Scan for the cell matching the given text and deliver its (X, Y) coordinate at center. 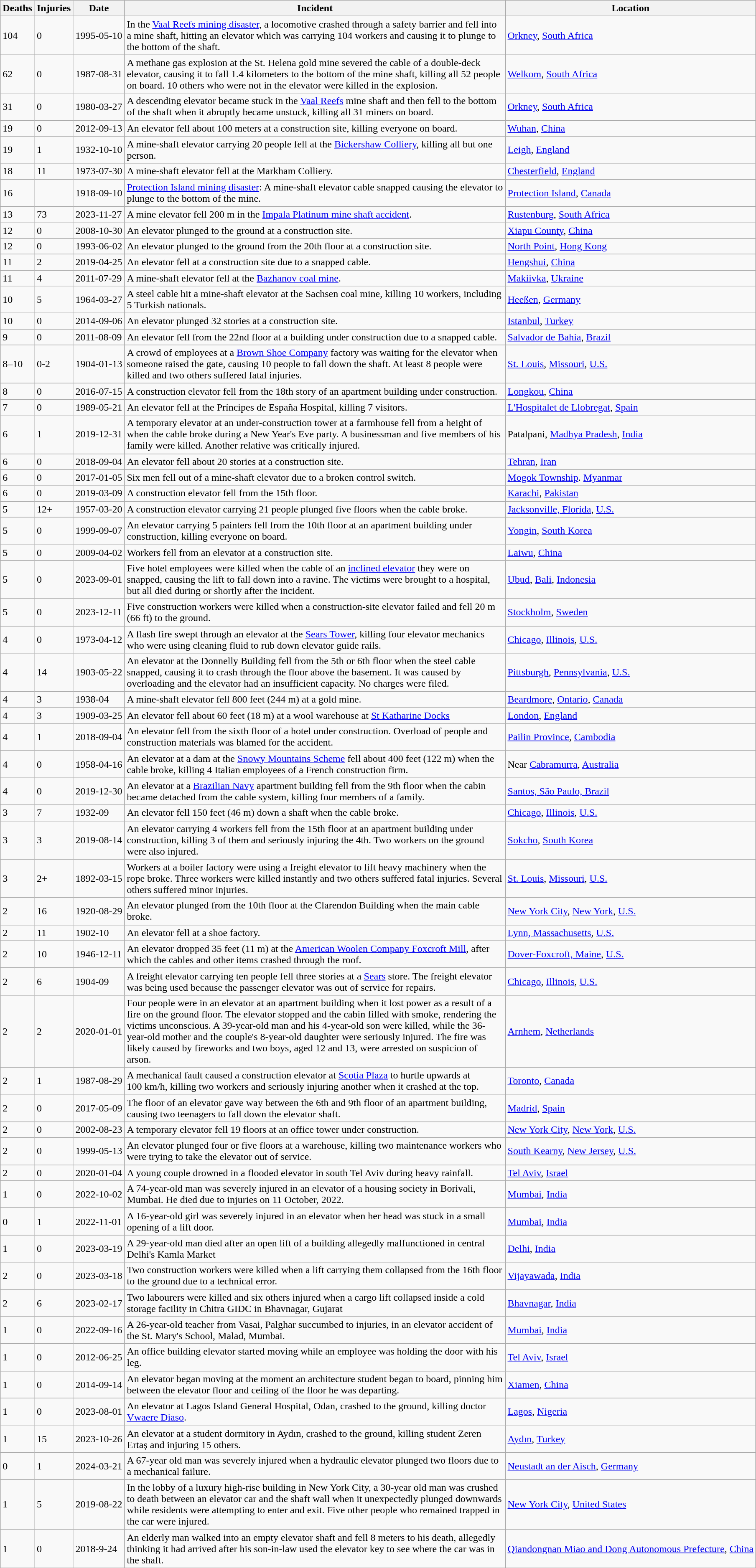
An elevator fell from the sixth floor of a hotel under construction. Overload of people and construction materials was blamed for the accident. (315, 737)
2017-05-09 (99, 1108)
A steel cable hit a mine-shaft elevator at the Sachsen coal mine, killing 10 workers, including 5 Turkish nationals. (315, 300)
Welkom, South Africa (631, 74)
Date (99, 8)
2019-04-25 (99, 262)
1964-03-27 (99, 300)
A young couple drowned in a flooded elevator in south Tel Aviv during heavy rainfall. (315, 1173)
Chesterfield, England (631, 171)
2+ (53, 878)
1973-04-12 (99, 639)
1999-05-13 (99, 1151)
An elevator plunged from the 10th floor at the Clarendon Building when the main cable broke. (315, 911)
8–10 (18, 364)
A mine-shaft elevator fell at the Bazhanov coal mine. (315, 278)
An elevator at Lagos Island General Hospital, Odan, crashed to the ground, killing doctor Vwaere Diaso. (315, 1412)
An elevator fell about 60 feet (18 m) at a wool warehouse at St Katharine Docks (315, 715)
Delhi, India (631, 1249)
Aydın, Turkey (631, 1439)
A mine-shaft elevator carrying 20 people fell at the Bickershaw Colliery, killing all but one person. (315, 150)
Salvador de Bahia, Brazil (631, 337)
A mine-shaft elevator fell at the Markham Colliery. (315, 171)
1999-09-07 (99, 530)
31 (18, 107)
Yongin, South Korea (631, 530)
2011-07-29 (99, 278)
Near Cabramurra, Australia (631, 764)
Lagos, Nigeria (631, 1412)
Protection Island mining disaster: A mine-shaft elevator cable snapped causing the elevator to plunge to the bottom of the mine. (315, 193)
2019-12-31 (99, 434)
14 (53, 672)
1904-09 (99, 982)
Makiivka, Ukraine (631, 278)
L'Hospitalet de Llobregat, Spain (631, 407)
2023-09-01 (99, 579)
1957-03-20 (99, 509)
A 67-year old man was severely injured when a hydraulic elevator plunged two floors due to a mechanical failure. (315, 1466)
Xiamen, China (631, 1384)
62 (18, 74)
An elevator fell at a shoe factory. (315, 933)
Lynn, Massachusetts, U.S. (631, 933)
2019-12-30 (99, 791)
2018-9-24 (99, 1549)
2022-11-01 (99, 1221)
Two construction workers were killed when a lift carrying them collapsed from the 16th floor to the ground due to a technical error. (315, 1276)
North Point, Hong Kong (631, 246)
Beardmore, Ontario, Canada (631, 700)
The floor of an elevator gave way between the 6th and 9th floor of an apartment building, causing two teenagers to fall down the elevator shaft. (315, 1108)
An elevator fell from the 22nd floor at a building under construction due to a snapped cable. (315, 337)
2023-08-01 (99, 1412)
1902-10 (99, 933)
A construction elevator fell from the 15th floor. (315, 493)
2022-10-02 (99, 1195)
Vijayawada, India (631, 1276)
1932-09 (99, 813)
London, England (631, 715)
2016-07-15 (99, 391)
Injuries (53, 8)
2009-04-02 (99, 552)
Bhavnagar, India (631, 1303)
Leigh, England (631, 150)
An elevator dropped 35 feet (11 m) at the American Woolen Company Foxcroft Mill, after which the cables and other items crashed through the roof. (315, 954)
A temporary elevator fell 19 floors at an office tower under construction. (315, 1130)
Toronto, Canada (631, 1081)
An elevator at a student dormitory in Aydın, crashed to the ground, killing student Zeren Ertaş and injuring 15 others. (315, 1439)
2012-09-13 (99, 128)
2020-01-04 (99, 1173)
1958-04-16 (99, 764)
Pailin Province, Cambodia (631, 737)
2023-03-18 (99, 1276)
An office building elevator started moving while an employee was holding the door with his leg. (315, 1357)
Pittsburgh, Pennsylvania, U.S. (631, 672)
A construction elevator fell from the 18th story of an apartment building under construction. (315, 391)
2023-03-19 (99, 1249)
2012-06-25 (99, 1357)
1980-03-27 (99, 107)
An elevator fell about 20 stories at a construction site. (315, 462)
1904-01-13 (99, 364)
Deaths (18, 8)
An elevator plunged 32 stories at a construction site. (315, 321)
A 29-year-old man died after an open lift of a building allegedly malfunctioned in central Delhi's Kamla Market (315, 1249)
Xiapu County, China (631, 230)
2008-10-30 (99, 230)
Location (631, 8)
1920-08-29 (99, 911)
2023-10-26 (99, 1439)
1932-10-10 (99, 150)
Heeßen, Germany (631, 300)
Longkou, China (631, 391)
A mine elevator fell 200 m in the Impala Platinum mine shaft accident. (315, 214)
2019-08-22 (99, 1505)
Rustenburg, South Africa (631, 214)
1938-04 (99, 700)
12+ (53, 509)
1993-06-02 (99, 246)
13 (18, 214)
1987-08-29 (99, 1081)
Laiwu, China (631, 552)
2022-09-16 (99, 1330)
An elevator fell at a construction site due to a snapped cable. (315, 262)
Patalpani, Madhya Pradesh, India (631, 434)
2014-09-14 (99, 1384)
1987-08-31 (99, 74)
2014-09-06 (99, 321)
Hengshui, China (631, 262)
South Kearny, New Jersey, U.S. (631, 1151)
1995-05-10 (99, 36)
Arnhem, Netherlands (631, 1031)
An elevator fell about 100 meters at a construction site, killing everyone on board. (315, 128)
1909-03-25 (99, 715)
A mine-shaft elevator fell 800 feet (244 m) at a gold mine. (315, 700)
1903-05-22 (99, 672)
Santos, São Paulo, Brazil (631, 791)
A 74-year-old man was severely injured in an elevator of a housing society in Borivali, Mumbai. He died due to injuries on 11 October, 2022. (315, 1195)
A construction elevator carrying 21 people plunged five floors when the cable broke. (315, 509)
73 (53, 214)
An elevator plunged to the ground at a construction site. (315, 230)
Neustadt an der Aisch, Germany (631, 1466)
Five construction workers were killed when a construction-site elevator failed and fell 20 m (66 ft) to the ground. (315, 612)
Mogok Township. Myanmar (631, 477)
An elevator carrying 5 painters fell from the 10th floor at an apartment building under construction, killing everyone on board. (315, 530)
Sokcho, South Korea (631, 840)
Jacksonville, Florida, U.S. (631, 509)
104 (18, 36)
A 26-year-old teacher from Vasai, Palghar succumbed to injuries, in an elevator accident of the St. Mary's School, Malad, Mumbai. (315, 1330)
Stockholm, Sweden (631, 612)
1989-05-21 (99, 407)
1946-12-11 (99, 954)
A 16-year-old girl was severely injured in an elevator when her head was stuck in a small opening of a lift door. (315, 1221)
15 (53, 1439)
2023-02-17 (99, 1303)
New York City, United States (631, 1505)
2017-01-05 (99, 477)
Karachi, Pakistan (631, 493)
Istanbul, Turkey (631, 321)
Incident (315, 8)
1973-07-30 (99, 171)
18 (18, 171)
An elevator fell at the Príncipes de España Hospital, killing 7 visitors. (315, 407)
Ubud, Bali, Indonesia (631, 579)
2023-12-11 (99, 612)
2020-01-01 (99, 1031)
2002-08-23 (99, 1130)
8 (18, 391)
2019-08-14 (99, 840)
Six men fell out of a mine-shaft elevator due to a broken control switch. (315, 477)
2019-03-09 (99, 493)
Protection Island, Canada (631, 193)
1918-09-10 (99, 193)
2023-11-27 (99, 214)
Workers fell from an elevator at a construction site. (315, 552)
2011-08-09 (99, 337)
Two labourers were killed and six others injured when a cargo lift collapsed inside a cold storage facility in Chitra GIDC in Bhavnagar, Gujarat (315, 1303)
Wuhan, China (631, 128)
Madrid, Spain (631, 1108)
0-2 (53, 364)
An elevator plunged to the ground from the 20th floor at a construction site. (315, 246)
Qiandongnan Miao and Dong Autonomous Prefecture, China (631, 1549)
2024-03-21 (99, 1466)
An elevator fell 150 feet (46 m) down a shaft when the cable broke. (315, 813)
Dover-Foxcroft, Maine, U.S. (631, 954)
9 (18, 337)
1892-03-15 (99, 878)
An elevator plunged four or five floors at a warehouse, killing two maintenance workers who were trying to take the elevator out of service. (315, 1151)
Tehran, Iran (631, 462)
